Provide the [x, y] coordinate of the cell's center where the given text is located.  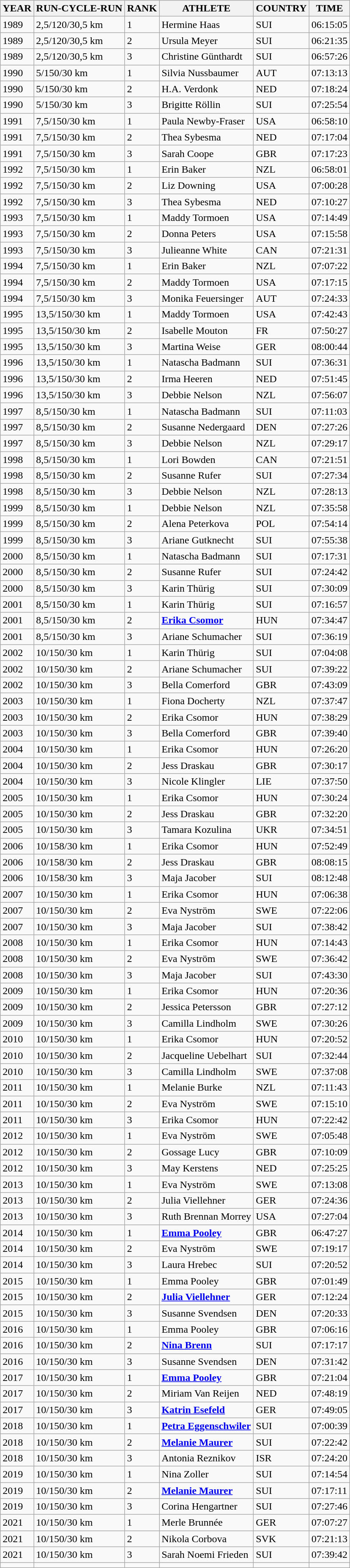
07:24:33 [329, 298]
Irma Heeren [206, 379]
07:30:09 [329, 588]
07:52:49 [329, 846]
07:30:26 [329, 1023]
Nina Zoller [206, 1474]
Fiona Docherty [206, 701]
07:32:44 [329, 1055]
07:19:17 [329, 1249]
07:06:16 [329, 1329]
07:38:42 [329, 926]
07:07:22 [329, 266]
Ursula Meyer [206, 41]
07:28:13 [329, 492]
Corina Hengartner [206, 1507]
Antonia Reznikov [206, 1458]
07:25:25 [329, 1168]
Gossage Lucy [206, 1152]
Julieanne White [206, 250]
07:21:13 [329, 1539]
07:55:38 [329, 540]
07:43:09 [329, 685]
07:26:20 [329, 750]
07:21:51 [329, 459]
Ruth Brennan Morrey [206, 1216]
Nikola Corbova [206, 1539]
07:06:38 [329, 894]
08:12:48 [329, 878]
07:17:15 [329, 282]
TIME [329, 8]
07:31:42 [329, 1361]
Hermine Haas [206, 25]
07:43:30 [329, 975]
07:17:23 [329, 153]
07:30:17 [329, 766]
Jessica Petersson [206, 1007]
07:01:49 [329, 1281]
08:08:15 [329, 862]
YEAR [17, 8]
Katrin Esefeld [206, 1410]
Lori Bowden [206, 459]
ISR [282, 1458]
UKR [282, 830]
07:14:43 [329, 942]
07:29:17 [329, 443]
Nicole Klingler [206, 782]
07:35:58 [329, 508]
06:58:01 [329, 169]
07:27:26 [329, 427]
07:17:11 [329, 1490]
07:24:20 [329, 1458]
07:10:27 [329, 202]
07:18:24 [329, 89]
06:58:10 [329, 121]
FR [282, 331]
Martina Weise [206, 347]
07:37:50 [329, 782]
07:07:27 [329, 1523]
Nina Brenn [206, 1345]
07:12:24 [329, 1297]
07:37:47 [329, 701]
H.A. Verdonk [206, 89]
08:00:44 [329, 347]
Christine Günthardt [206, 57]
07:36:42 [329, 959]
07:13:08 [329, 1184]
07:27:46 [329, 1507]
07:39:22 [329, 669]
07:22:06 [329, 910]
07:54:14 [329, 524]
Monika Feuersinger [206, 298]
COUNTRY [282, 8]
07:11:43 [329, 1088]
LIE [282, 782]
07:36:19 [329, 637]
07:14:54 [329, 1474]
07:39:40 [329, 733]
07:37:08 [329, 1072]
Silvia Nussbaumer [206, 73]
06:21:35 [329, 41]
Miriam Van Reijen [206, 1394]
07:20:36 [329, 991]
Merle Brunnée [206, 1523]
07:15:10 [329, 1104]
07:39:42 [329, 1555]
06:57:26 [329, 57]
07:00:28 [329, 185]
07:32:20 [329, 814]
07:05:48 [329, 1136]
SVK [282, 1539]
07:14:49 [329, 218]
Susanne Nedergaard [206, 427]
07:00:39 [329, 1426]
07:27:12 [329, 1007]
07:16:57 [329, 604]
Sarah Noemi Frieden [206, 1555]
07:10:09 [329, 1152]
RANK [142, 8]
07:17:17 [329, 1345]
Donna Peters [206, 234]
07:50:27 [329, 331]
07:48:19 [329, 1394]
07:27:04 [329, 1216]
Isabelle Mouton [206, 331]
07:24:36 [329, 1200]
07:21:04 [329, 1378]
07:56:07 [329, 395]
07:21:31 [329, 250]
May Kerstens [206, 1168]
07:34:51 [329, 830]
Brigitte Röllin [206, 105]
Alena Peterkova [206, 524]
Paula Newby-Fraser [206, 121]
07:42:43 [329, 314]
Tamara Kozulina [206, 830]
RUN-CYCLE-RUN [79, 8]
07:38:29 [329, 717]
POL [282, 524]
07:49:05 [329, 1410]
Melanie Burke [206, 1088]
07:34:47 [329, 620]
07:51:45 [329, 379]
07:30:24 [329, 798]
Sarah Coope [206, 153]
07:17:04 [329, 137]
07:24:42 [329, 572]
06:47:27 [329, 1233]
07:13:13 [329, 73]
06:15:05 [329, 25]
07:36:31 [329, 363]
07:17:31 [329, 556]
07:04:08 [329, 653]
Petra Eggenschwiler [206, 1426]
Ariane Gutknecht [206, 540]
07:25:54 [329, 105]
Jacqueline Uebelhart [206, 1055]
ATHLETE [206, 8]
07:11:03 [329, 411]
07:20:33 [329, 1313]
07:15:58 [329, 234]
Laura Hrebec [206, 1265]
Liz Downing [206, 185]
07:27:34 [329, 476]
